Detect which cell encompasses the target text, then output its (X, Y) center coordinate. 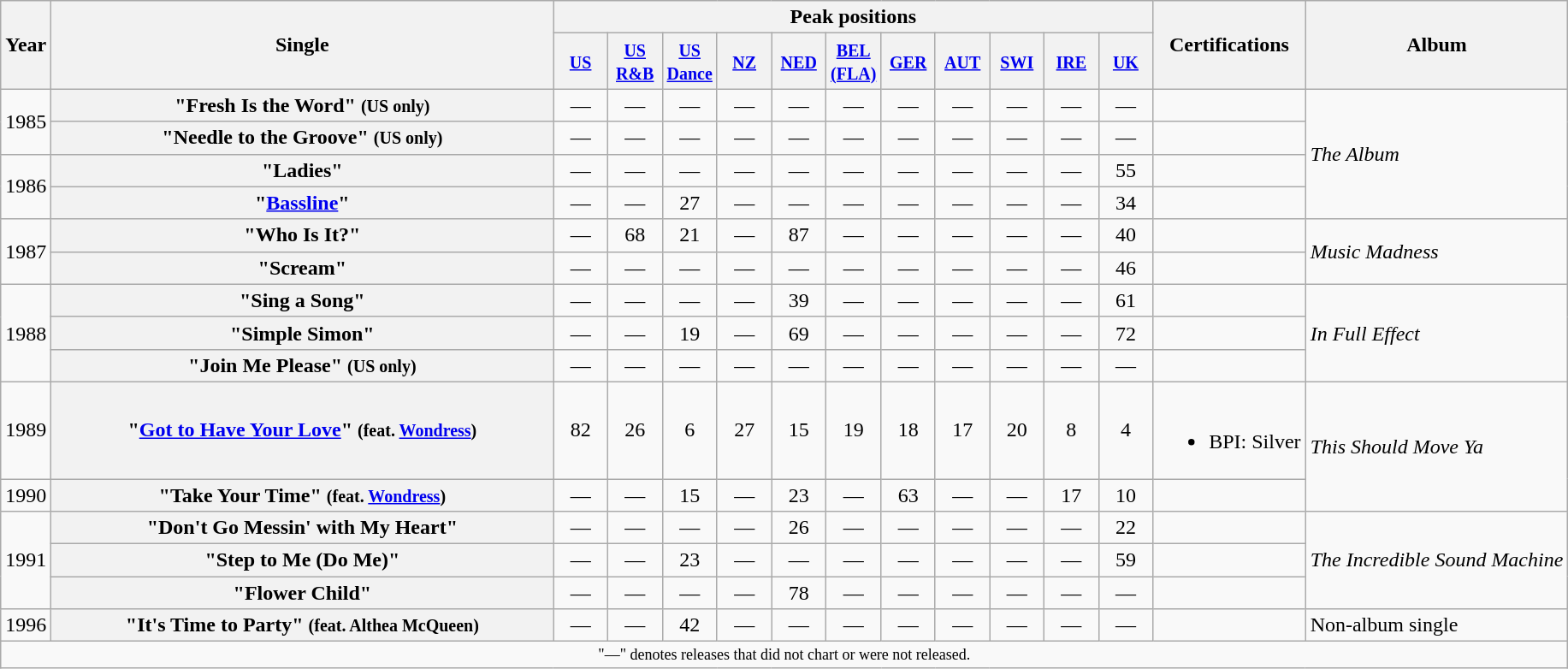
22 (1126, 528)
63 (908, 495)
GER (908, 62)
Album (1437, 44)
1989 (26, 429)
20 (1017, 429)
"Scream" (303, 268)
1987 (26, 252)
87 (799, 235)
"Bassline" (303, 203)
"Sing a Song" (303, 300)
"Take Your Time" (feat. Wondress) (303, 495)
US Dance (689, 62)
6 (689, 429)
1986 (26, 186)
NED (799, 62)
Certifications (1229, 44)
US R&B (635, 62)
This Should Move Ya (1437, 447)
1996 (26, 625)
46 (1126, 268)
"Don't Go Messin' with My Heart" (303, 528)
39 (799, 300)
Non-album single (1437, 625)
US (581, 62)
59 (1126, 560)
IRE (1072, 62)
"Step to Me (Do Me)" (303, 560)
Peak positions (854, 17)
"Flower Child" (303, 593)
"Simple Simon" (303, 333)
The Incredible Sound Machine (1437, 560)
BEL(FLA) (854, 62)
In Full Effect (1437, 333)
UK (1126, 62)
72 (1126, 333)
"Join Me Please" (US only) (303, 365)
"—" denotes releases that did not chart or were not released. (784, 655)
The Album (1437, 154)
Single (303, 44)
82 (581, 429)
AUT (962, 62)
SWI (1017, 62)
Music Madness (1437, 252)
1991 (26, 560)
4 (1126, 429)
78 (799, 593)
BPI: Silver (1229, 429)
"Ladies" (303, 170)
55 (1126, 170)
40 (1126, 235)
1990 (26, 495)
68 (635, 235)
1988 (26, 333)
NZ (744, 62)
34 (1126, 203)
"Fresh Is the Word" (US only) (303, 105)
"Who Is It?" (303, 235)
21 (689, 235)
"It's Time to Party" (feat. Althea McQueen) (303, 625)
Year (26, 44)
18 (908, 429)
42 (689, 625)
69 (799, 333)
1985 (26, 121)
8 (1072, 429)
"Got to Have Your Love" (feat. Wondress) (303, 429)
61 (1126, 300)
"Needle to the Groove" (US only) (303, 138)
10 (1126, 495)
